Return the [x, y] coordinate for the center point of the cell that contains the specified text.  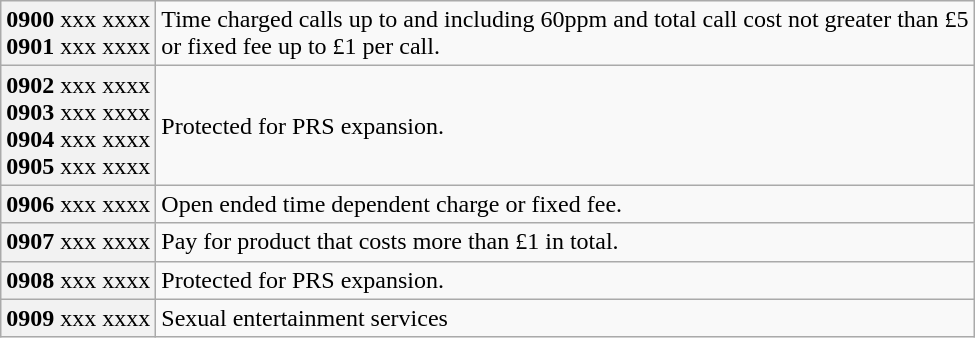
0907 xxx xxxx [78, 242]
0908 xxx xxxx [78, 280]
0900 xxx xxxx0901 xxx xxxx [78, 34]
Sexual entertainment services [565, 318]
0902 xxx xxxx0903 xxx xxxx0904 xxx xxxx0905 xxx xxxx [78, 126]
0909 xxx xxxx [78, 318]
0906 xxx xxxx [78, 204]
Open ended time dependent charge or fixed fee. [565, 204]
Time charged calls up to and including 60ppm and total call cost not greater than £5or fixed fee up to £1 per call. [565, 34]
Pay for product that costs more than £1 in total. [565, 242]
